Identify which cell holds the provided text, then report its (X, Y) central coordinate. 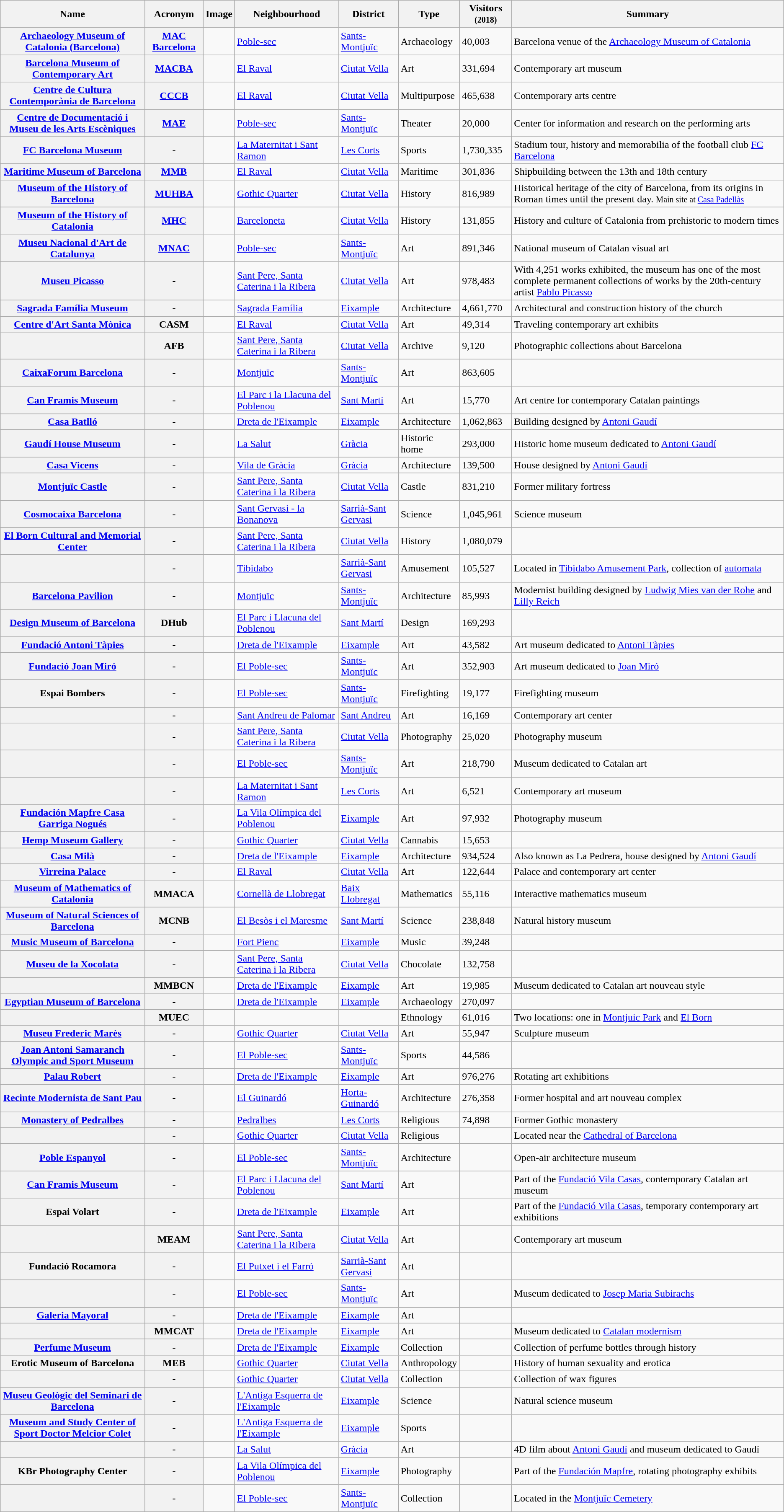
Natural science museum (647, 1400)
Art museum dedicated to Joan Miró (647, 666)
Museum dedicated to Catalan modernism (647, 1331)
61,016 (486, 1017)
Perfume Museum (73, 1347)
Galeria Mayoral (73, 1315)
Name (73, 14)
293,000 (486, 443)
MMACA (174, 893)
Neighbourhood (287, 14)
4D film about Antoni Gaudí and museum dedicated to Gaudí (647, 1450)
20,000 (486, 123)
1,062,863 (486, 422)
74,898 (486, 1120)
Museu Picasso (73, 281)
105,527 (486, 568)
1,080,079 (486, 541)
Cosmocaixa Barcelona (73, 514)
MEAM (174, 1239)
Egyptian Museum of Barcelona (73, 1001)
Contemporary arts centre (647, 96)
6,521 (486, 791)
El Parc i la Llacuna del Poblenou (287, 401)
DHub (174, 623)
Tibidabo (287, 568)
Music Museum of Barcelona (73, 942)
Ethnology (429, 1017)
Sagrada Família Museum (73, 308)
Summary (647, 14)
218,790 (486, 764)
Fundació Antoni Tàpies (73, 644)
Firefighting museum (647, 693)
Located in the Montjuïc Cemetery (647, 1498)
Sant Gervasi - la Bonanova (287, 514)
Theater (429, 123)
Amusement (429, 568)
16,169 (486, 715)
Type (429, 14)
Vila de Gràcia (287, 465)
MCNB (174, 921)
Virreina Palace (73, 872)
40,003 (486, 41)
139,500 (486, 465)
270,097 (486, 1001)
History of human sexuality and erotica (647, 1363)
MUHBA (174, 194)
Modernist building designed by Ludwig Mies van der Rohe and Lilly Reich (647, 596)
Archive (429, 346)
1,045,961 (486, 514)
Espai Volart (73, 1212)
Museum of the History of Catalonia (73, 220)
Collection of wax figures (647, 1379)
Fort Pienc (287, 942)
276,358 (486, 1098)
39,248 (486, 942)
El Guinardó (287, 1098)
AFB (174, 346)
History and culture of Catalonia from prehistoric to modern times (647, 220)
55,947 (486, 1033)
55,116 (486, 893)
Barcelona Pavilion (73, 596)
District (369, 14)
15,770 (486, 401)
Centre d'Art Santa Mònica (73, 324)
Also known as La Pedrera, house designed by Antoni Gaudí (647, 856)
National museum of Catalan visual art (647, 248)
Fundación Mapfre Casa Garriga Nogués (73, 819)
Former hospital and art nouveau complex (647, 1098)
El Born Cultural and Memorial Center (73, 541)
465,638 (486, 96)
169,293 (486, 623)
Maritime (429, 172)
Cannabis (429, 840)
Photographic collections about Barcelona (647, 346)
Sant Andreu (369, 715)
Centre de Cultura Contemporània de Barcelona (73, 96)
1,730,335 (486, 150)
Part of the Fundació Vila Casas, temporary contemporary art exhibitions (647, 1212)
Casa Milà (73, 856)
Multipurpose (429, 96)
301,836 (486, 172)
MUEC (174, 1017)
Shipbuilding between the 13th and 18th century (647, 172)
Barcelona Museum of Contemporary Art (73, 69)
97,932 (486, 819)
Cornellà de Llobregat (287, 893)
Building designed by Antoni Gaudí (647, 422)
Museum and Study Center of Sport Doctor Melcior Colet (73, 1428)
331,694 (486, 69)
934,524 (486, 856)
Museum of Natural Sciences of Barcelona (73, 921)
Fundació Rocamora (73, 1266)
Music (429, 942)
Fundació Joan Miró (73, 666)
85,993 (486, 596)
131,855 (486, 220)
Collection of perfume bottles through history (647, 1347)
Former military fortress (647, 487)
Barceloneta (287, 220)
CaixaForum Barcelona (73, 373)
Maritime Museum of Barcelona (73, 172)
978,483 (486, 281)
831,210 (486, 487)
MHC (174, 220)
Joan Antoni Samaranch Olympic and Sport Museum (73, 1055)
Architectural and construction history of the church (647, 308)
Rotating art exhibitions (647, 1077)
MACBA (174, 69)
Acronym (174, 14)
15,653 (486, 840)
Erotic Museum of Barcelona (73, 1363)
816,989 (486, 194)
KBr Photography Center (73, 1471)
Museum dedicated to Josep Maria Subirachs (647, 1294)
9,120 (486, 346)
Located in Tibidabo Amusement Park, collection of automata (647, 568)
MMCAT (174, 1331)
Traveling contemporary art exhibits (647, 324)
Design (429, 623)
Archaeology Museum of Catalonia (Barcelona) (73, 41)
Palace and contemporary art center (647, 872)
19,177 (486, 693)
Firefighting (429, 693)
43,582 (486, 644)
Museum of the History of Barcelona (73, 194)
Horta-Guinardó (369, 1098)
Sant Andreu de Palomar (287, 715)
Contemporary art center (647, 715)
Chocolate (429, 964)
Visitors (2018) (486, 14)
FC Barcelona Museum (73, 150)
CASM (174, 324)
Museu Frederic Marès (73, 1033)
Pedralbes (287, 1120)
Located near the Cathedral of Barcelona (647, 1136)
Historical heritage of the city of Barcelona, from its origins in Roman times until the present day. Main site at Casa Padellàs (647, 194)
Sagrada Família (287, 308)
Part of the Fundació Vila Casas, contemporary Catalan art museum (647, 1185)
976,276 (486, 1077)
MAE (174, 123)
Center for information and research on the performing arts (647, 123)
Baix Llobregat (369, 893)
Historic home museum dedicated to Antoni Gaudí (647, 443)
352,903 (486, 666)
Montjuïc Castle (73, 487)
Centre de Documentació i Museu de les Arts Escèniques (73, 123)
Museu de la Xocolata (73, 964)
Natural history museum (647, 921)
Palau Robert (73, 1077)
Casa Batlló (73, 422)
122,644 (486, 872)
Hemp Museum Gallery (73, 840)
4,661,770 (486, 308)
Sculpture museum (647, 1033)
El Putxet i el Farró (287, 1266)
Anthropology (429, 1363)
238,848 (486, 921)
Part of the Fundación Mapfre, rotating photography exhibits (647, 1471)
Espai Bombers (73, 693)
Science museum (647, 514)
Image (219, 14)
Mathematics (429, 893)
Art museum dedicated to Antoni Tàpies (647, 644)
MEB (174, 1363)
863,605 (486, 373)
Recinte Modernista de Sant Pau (73, 1098)
Art centre for contemporary Catalan paintings (647, 401)
MAC Barcelona (174, 41)
891,346 (486, 248)
Former Gothic monastery (647, 1120)
MMBCN (174, 985)
Museu Geològic del Seminari de Barcelona (73, 1400)
Stadium tour, history and memorabilia of the football club FC Barcelona (647, 150)
19,985 (486, 985)
Museum dedicated to Catalan art (647, 764)
44,586 (486, 1055)
MMB (174, 172)
Interactive mathematics museum (647, 893)
Poble Espanyol (73, 1157)
House designed by Antoni Gaudí (647, 465)
Casa Vicens (73, 465)
49,314 (486, 324)
Design Museum of Barcelona (73, 623)
Two locations: one in Montjuic Park and El Born (647, 1017)
Historic home (429, 443)
Castle (429, 487)
MNAC (174, 248)
132,758 (486, 964)
Museum dedicated to Catalan art nouveau style (647, 985)
Barcelona venue of the Archaeology Museum of Catalonia (647, 41)
El Besòs i el Maresme (287, 921)
Museu Nacional d'Art de Catalunya (73, 248)
Open-air architecture museum (647, 1157)
CCCB (174, 96)
With 4,251 works exhibited, the museum has one of the most complete permanent collections of works by the 20th-century artist Pablo Picasso (647, 281)
Museum of Mathematics of Catalonia (73, 893)
Monastery of Pedralbes (73, 1120)
Gaudí House Museum (73, 443)
25,020 (486, 737)
